Search for the cell housing the specified text and yield its [X, Y] center coordinate. 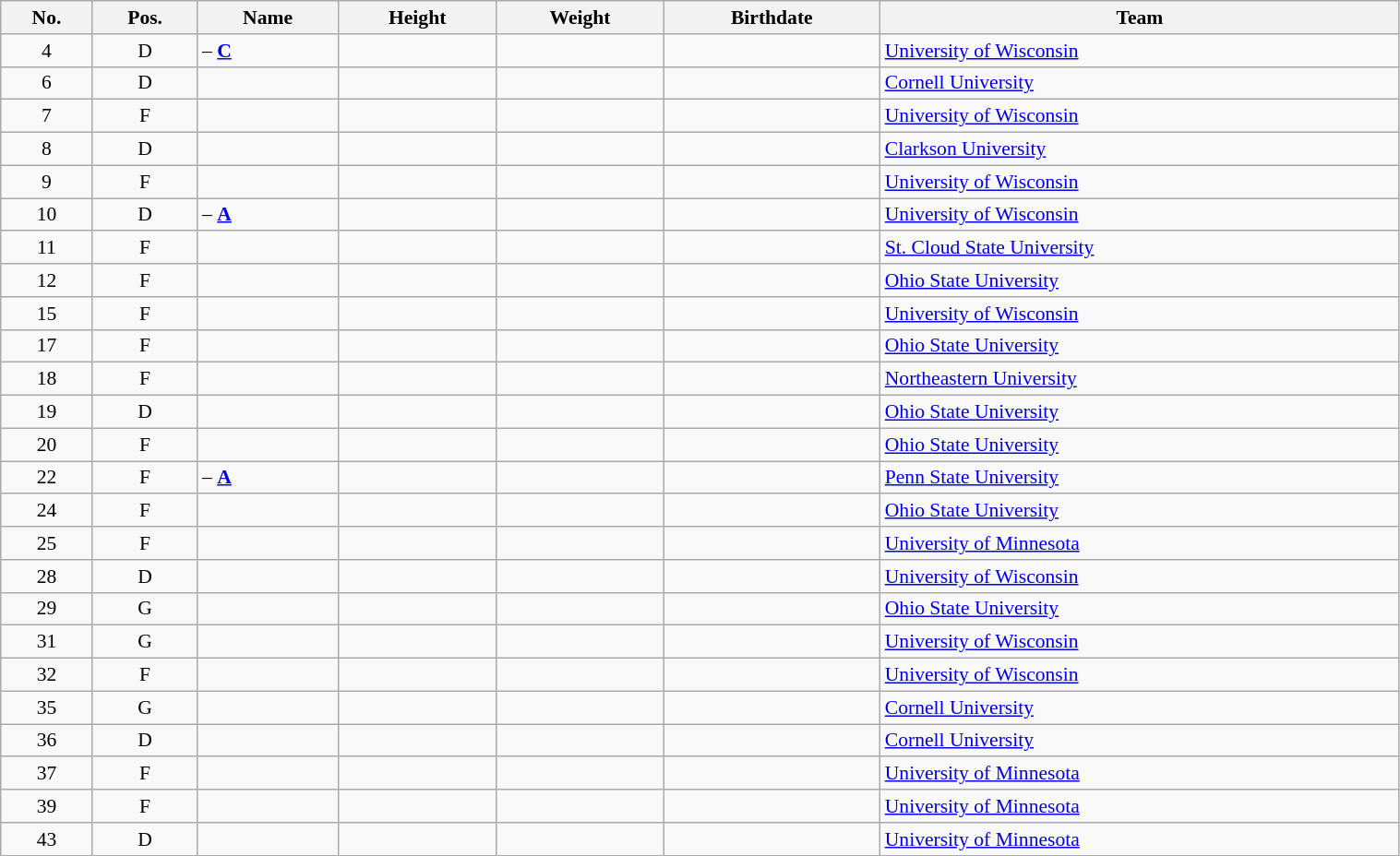
Northeastern University [1140, 379]
No. [46, 18]
17 [46, 346]
37 [46, 774]
32 [46, 675]
7 [46, 116]
Penn State University [1140, 478]
10 [46, 215]
– C [268, 51]
35 [46, 707]
Height [417, 18]
39 [46, 806]
25 [46, 543]
Team [1140, 18]
20 [46, 445]
Pos. [145, 18]
22 [46, 478]
6 [46, 83]
Weight [580, 18]
11 [46, 248]
18 [46, 379]
28 [46, 577]
24 [46, 511]
36 [46, 741]
St. Cloud State University [1140, 248]
Name [268, 18]
43 [46, 839]
15 [46, 314]
Birthdate [772, 18]
12 [46, 280]
19 [46, 412]
29 [46, 609]
8 [46, 149]
9 [46, 182]
4 [46, 51]
31 [46, 642]
Clarkson University [1140, 149]
